Locate the cell with the specified text and output its [X, Y] center coordinate. 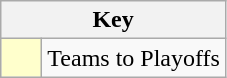
Key [114, 20]
Teams to Playoffs [134, 58]
